Determine the (x, y) coordinate at the center of the cell enclosing the given text.  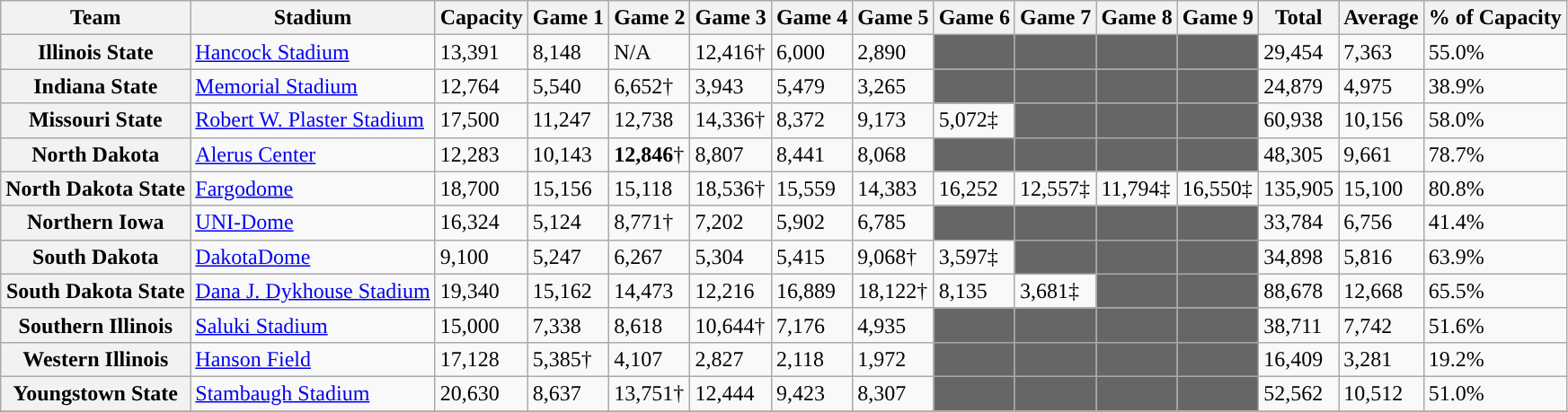
8,807 (731, 154)
15,100 (1382, 188)
5,479 (811, 86)
6,785 (893, 223)
Hanson Field (313, 359)
Game 4 (811, 18)
UNI-Dome (313, 223)
15,118 (650, 188)
12,764 (482, 86)
12,216 (731, 291)
8,148 (568, 52)
60,938 (1299, 120)
48,305 (1299, 154)
14,336† (731, 120)
N/A (650, 52)
16,409 (1299, 359)
3,281 (1382, 359)
7,742 (1382, 325)
5,304 (731, 257)
Game 1 (568, 18)
11,794‡ (1137, 188)
8,307 (893, 393)
18,122† (893, 291)
6,000 (811, 52)
4,935 (893, 325)
Missouri State (95, 120)
7,363 (1382, 52)
2,890 (893, 52)
Alerus Center (313, 154)
Illinois State (95, 52)
12,283 (482, 154)
Capacity (482, 18)
15,156 (568, 188)
52,562 (1299, 393)
16,324 (482, 223)
North Dakota (95, 154)
12,668 (1382, 291)
3,943 (731, 86)
38,711 (1299, 325)
DakotaDome (313, 257)
9,068† (893, 257)
5,247 (568, 257)
9,173 (893, 120)
135,905 (1299, 188)
6,267 (650, 257)
18,536† (731, 188)
41.4% (1495, 223)
51.0% (1495, 393)
58.0% (1495, 120)
Game 8 (1137, 18)
29,454 (1299, 52)
13,751† (650, 393)
5,415 (811, 257)
88,678 (1299, 291)
80.8% (1495, 188)
2,118 (811, 359)
5,385† (568, 359)
33,784 (1299, 223)
South Dakota (95, 257)
10,512 (1382, 393)
7,202 (731, 223)
11,247 (568, 120)
51.6% (1495, 325)
5,072‡ (974, 120)
8,441 (811, 154)
Total (1299, 18)
8,618 (650, 325)
8,135 (974, 291)
Robert W. Plaster Stadium (313, 120)
12,846† (650, 154)
2,827 (731, 359)
65.5% (1495, 291)
24,879 (1299, 86)
Average (1382, 18)
13,391 (482, 52)
9,100 (482, 257)
Stadium (313, 18)
8,372 (811, 120)
3,681‡ (1055, 291)
Memorial Stadium (313, 86)
Southern Illinois (95, 325)
15,162 (568, 291)
5,124 (568, 223)
Game 2 (650, 18)
Saluki Stadium (313, 325)
1,972 (893, 359)
Northern Iowa (95, 223)
7,176 (811, 325)
55.0% (1495, 52)
17,500 (482, 120)
16,252 (974, 188)
8,637 (568, 393)
18,700 (482, 188)
4,975 (1382, 86)
17,128 (482, 359)
Game 5 (893, 18)
10,156 (1382, 120)
Hancock Stadium (313, 52)
South Dakota State (95, 291)
12,557‡ (1055, 188)
14,383 (893, 188)
16,889 (811, 291)
% of Capacity (1495, 18)
10,644† (731, 325)
5,816 (1382, 257)
5,540 (568, 86)
8,771† (650, 223)
Stambaugh Stadium (313, 393)
63.9% (1495, 257)
Fargodome (313, 188)
78.7% (1495, 154)
38.9% (1495, 86)
5,902 (811, 223)
4,107 (650, 359)
3,265 (893, 86)
14,473 (650, 291)
16,550‡ (1218, 188)
Youngstown State (95, 393)
12,416† (731, 52)
12,738 (650, 120)
Indiana State (95, 86)
3,597‡ (974, 257)
Game 3 (731, 18)
Game 7 (1055, 18)
Western Illinois (95, 359)
Game 9 (1218, 18)
Team (95, 18)
10,143 (568, 154)
19,340 (482, 291)
Game 6 (974, 18)
34,898 (1299, 257)
20,630 (482, 393)
North Dakota State (95, 188)
9,423 (811, 393)
6,756 (1382, 223)
8,068 (893, 154)
15,559 (811, 188)
12,444 (731, 393)
19.2% (1495, 359)
Dana J. Dykhouse Stadium (313, 291)
6,652† (650, 86)
7,338 (568, 325)
15,000 (482, 325)
9,661 (1382, 154)
